Pinpoint the cell where the given text exists, returning its [x, y] midpoint coordinate. 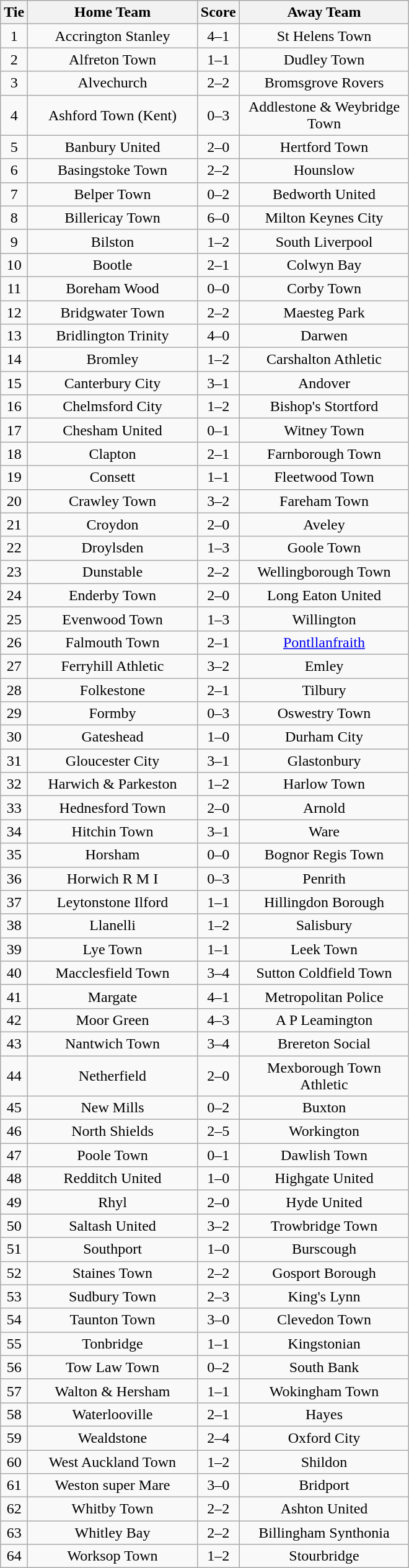
Ferryhill Athletic [113, 666]
Sudbury Town [113, 1296]
Home Team [113, 12]
34 [14, 831]
31 [14, 761]
Weston super Mare [113, 1486]
Fleetwood Town [324, 477]
2–5 [218, 1132]
Staines Town [113, 1273]
11 [14, 288]
Evenwood Town [113, 619]
Durham City [324, 737]
9 [14, 241]
Addlestone & Weybridge Town [324, 115]
Tilbury [324, 690]
12 [14, 312]
32 [14, 784]
30 [14, 737]
Folkestone [113, 690]
10 [14, 265]
Bridport [324, 1486]
Milton Keynes City [324, 218]
53 [14, 1296]
Billericay Town [113, 218]
Hitchin Town [113, 831]
2–4 [218, 1438]
35 [14, 855]
Bromsgrove Rovers [324, 83]
49 [14, 1202]
Worksop Town [113, 1556]
Dudley Town [324, 60]
27 [14, 666]
Away Team [324, 12]
Gateshead [113, 737]
Harlow Town [324, 784]
Clevedon Town [324, 1320]
Gloucester City [113, 761]
Willington [324, 619]
Consett [113, 477]
63 [14, 1533]
Droylsden [113, 548]
16 [14, 407]
55 [14, 1344]
41 [14, 996]
61 [14, 1486]
19 [14, 477]
36 [14, 879]
45 [14, 1108]
44 [14, 1075]
Oxford City [324, 1438]
Netherfield [113, 1075]
Long Eaton United [324, 595]
46 [14, 1132]
New Mills [113, 1108]
Colwyn Bay [324, 265]
47 [14, 1155]
54 [14, 1320]
Workington [324, 1132]
Accrington Stanley [113, 36]
4 [14, 115]
Walton & Hersham [113, 1391]
Andover [324, 383]
North Shields [113, 1132]
Penrith [324, 879]
Buxton [324, 1108]
Horwich R M I [113, 879]
Gosport Borough [324, 1273]
50 [14, 1226]
52 [14, 1273]
Highgate United [324, 1179]
Sutton Coldfield Town [324, 973]
8 [14, 218]
Macclesfield Town [113, 973]
17 [14, 430]
Clapton [113, 454]
Redditch United [113, 1179]
22 [14, 548]
Carshalton Athletic [324, 360]
Horsham [113, 855]
42 [14, 1020]
6–0 [218, 218]
Bromley [113, 360]
21 [14, 525]
26 [14, 642]
Fareham Town [324, 501]
Basingstoke Town [113, 171]
Whitley Bay [113, 1533]
Kingstonian [324, 1344]
Leek Town [324, 949]
Boreham Wood [113, 288]
Hounslow [324, 171]
33 [14, 808]
64 [14, 1556]
St Helens Town [324, 36]
Hednesford Town [113, 808]
24 [14, 595]
51 [14, 1249]
Ashton United [324, 1509]
62 [14, 1509]
Tonbridge [113, 1344]
Ashford Town (Kent) [113, 115]
Formby [113, 714]
Lye Town [113, 949]
Margate [113, 996]
7 [14, 194]
Falmouth Town [113, 642]
29 [14, 714]
Crawley Town [113, 501]
Dawlish Town [324, 1155]
5 [14, 147]
Hayes [324, 1414]
Score [218, 12]
Nantwich Town [113, 1043]
57 [14, 1391]
Brereton Social [324, 1043]
Metropolitan Police [324, 996]
Arnold [324, 808]
40 [14, 973]
48 [14, 1179]
Canterbury City [113, 383]
Stourbridge [324, 1556]
King's Lynn [324, 1296]
Salisbury [324, 926]
15 [14, 383]
Mexborough Town Athletic [324, 1075]
25 [14, 619]
Dunstable [113, 572]
Alvechurch [113, 83]
58 [14, 1414]
Corby Town [324, 288]
West Auckland Town [113, 1461]
56 [14, 1367]
2–3 [218, 1296]
Croydon [113, 525]
Whitby Town [113, 1509]
South Bank [324, 1367]
Enderby Town [113, 595]
Banbury United [113, 147]
Farnborough Town [324, 454]
14 [14, 360]
Oswestry Town [324, 714]
60 [14, 1461]
Ware [324, 831]
Emley [324, 666]
1 [14, 36]
Hertford Town [324, 147]
Belper Town [113, 194]
4–0 [218, 336]
Bognor Regis Town [324, 855]
Bilston [113, 241]
Billingham Synthonia [324, 1533]
Hillingdon Borough [324, 902]
Wokingham Town [324, 1391]
Rhyl [113, 1202]
Shildon [324, 1461]
28 [14, 690]
Chelmsford City [113, 407]
Maesteg Park [324, 312]
South Liverpool [324, 241]
Glastonbury [324, 761]
23 [14, 572]
Moor Green [113, 1020]
39 [14, 949]
Southport [113, 1249]
A P Leamington [324, 1020]
20 [14, 501]
Tow Law Town [113, 1367]
6 [14, 171]
Bridgwater Town [113, 312]
59 [14, 1438]
Llanelli [113, 926]
Trowbridge Town [324, 1226]
Alfreton Town [113, 60]
Saltash United [113, 1226]
Wealdstone [113, 1438]
13 [14, 336]
Bridlington Trinity [113, 336]
38 [14, 926]
37 [14, 902]
Poole Town [113, 1155]
Darwen [324, 336]
Bedworth United [324, 194]
Chesham United [113, 430]
Waterlooville [113, 1414]
Leytonstone Ilford [113, 902]
Burscough [324, 1249]
Aveley [324, 525]
Wellingborough Town [324, 572]
Pontllanfraith [324, 642]
18 [14, 454]
Goole Town [324, 548]
Hyde United [324, 1202]
Witney Town [324, 430]
Taunton Town [113, 1320]
Bootle [113, 265]
Bishop's Stortford [324, 407]
Harwich & Parkeston [113, 784]
3 [14, 83]
4–3 [218, 1020]
Tie [14, 12]
2 [14, 60]
43 [14, 1043]
